Return the (x, y) coordinate for the center point of the cell that contains the specified text.  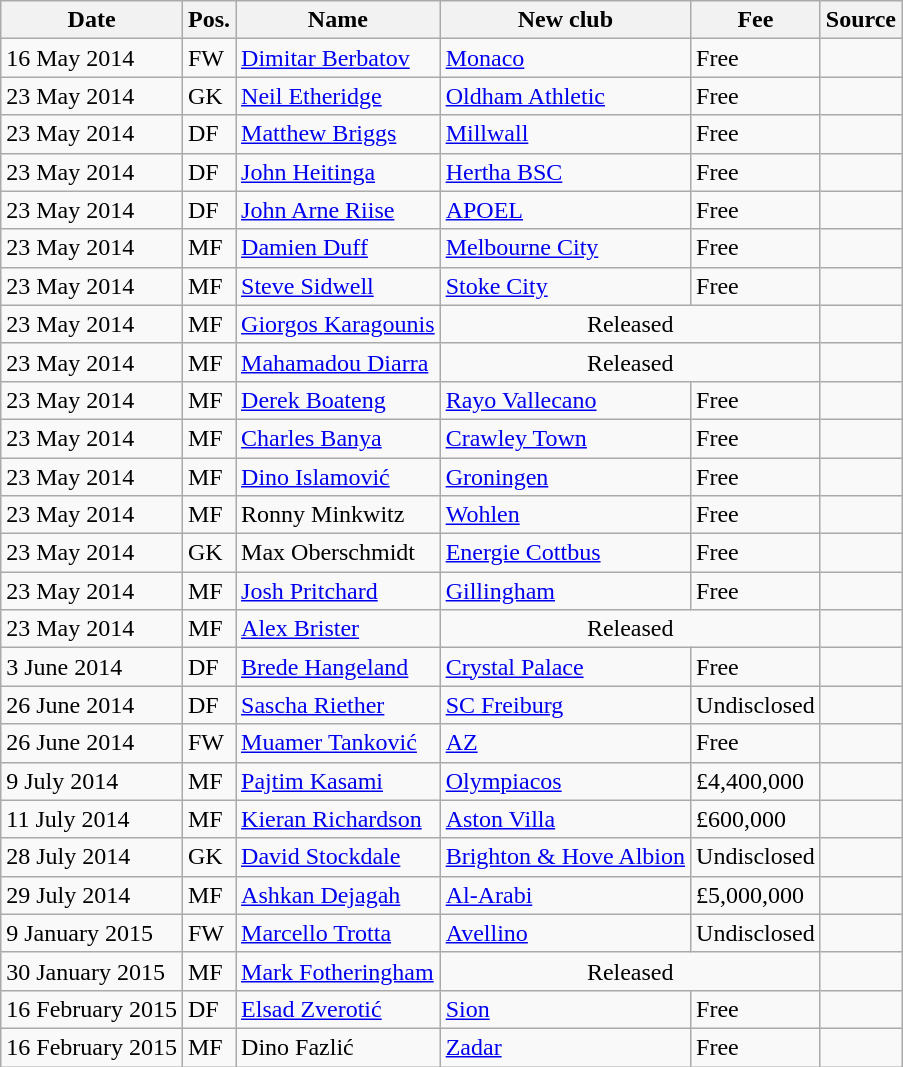
Crystal Palace (565, 667)
APOEL (565, 210)
Oldham Athletic (565, 96)
11 July 2014 (92, 819)
16 May 2014 (92, 58)
Mahamadou Diarra (338, 362)
Kieran Richardson (338, 819)
Brede Hangeland (338, 667)
Sascha Riether (338, 705)
Hertha BSC (565, 172)
28 July 2014 (92, 857)
Name (338, 20)
Gillingham (565, 591)
Olympiacos (565, 781)
John Heitinga (338, 172)
Wohlen (565, 515)
Dino Islamović (338, 477)
Marcello Trotta (338, 933)
9 July 2014 (92, 781)
Zadar (565, 1047)
Rayo Vallecano (565, 400)
Mark Fotheringham (338, 971)
Dino Fazlić (338, 1047)
John Arne Riise (338, 210)
Charles Banya (338, 438)
Max Oberschmidt (338, 553)
Aston Villa (565, 819)
30 January 2015 (92, 971)
Groningen (565, 477)
Ashkan Dejagah (338, 895)
Damien Duff (338, 248)
Al-Arabi (565, 895)
Alex Brister (338, 629)
Derek Boateng (338, 400)
£600,000 (756, 819)
New club (565, 20)
Stoke City (565, 286)
David Stockdale (338, 857)
Source (860, 20)
9 January 2015 (92, 933)
Avellino (565, 933)
Neil Etheridge (338, 96)
Steve Sidwell (338, 286)
Date (92, 20)
Brighton & Hove Albion (565, 857)
Monaco (565, 58)
£4,400,000 (756, 781)
Ronny Minkwitz (338, 515)
Crawley Town (565, 438)
Fee (756, 20)
£5,000,000 (756, 895)
Melbourne City (565, 248)
Pajtim Kasami (338, 781)
Matthew Briggs (338, 134)
AZ (565, 743)
29 July 2014 (92, 895)
Pos. (208, 20)
Sion (565, 1009)
Millwall (565, 134)
Elsad Zverotić (338, 1009)
Giorgos Karagounis (338, 324)
Dimitar Berbatov (338, 58)
Energie Cottbus (565, 553)
Muamer Tanković (338, 743)
SC Freiburg (565, 705)
Josh Pritchard (338, 591)
3 June 2014 (92, 667)
